From the cell containing the given text, extract its center point as (X, Y) coordinate. 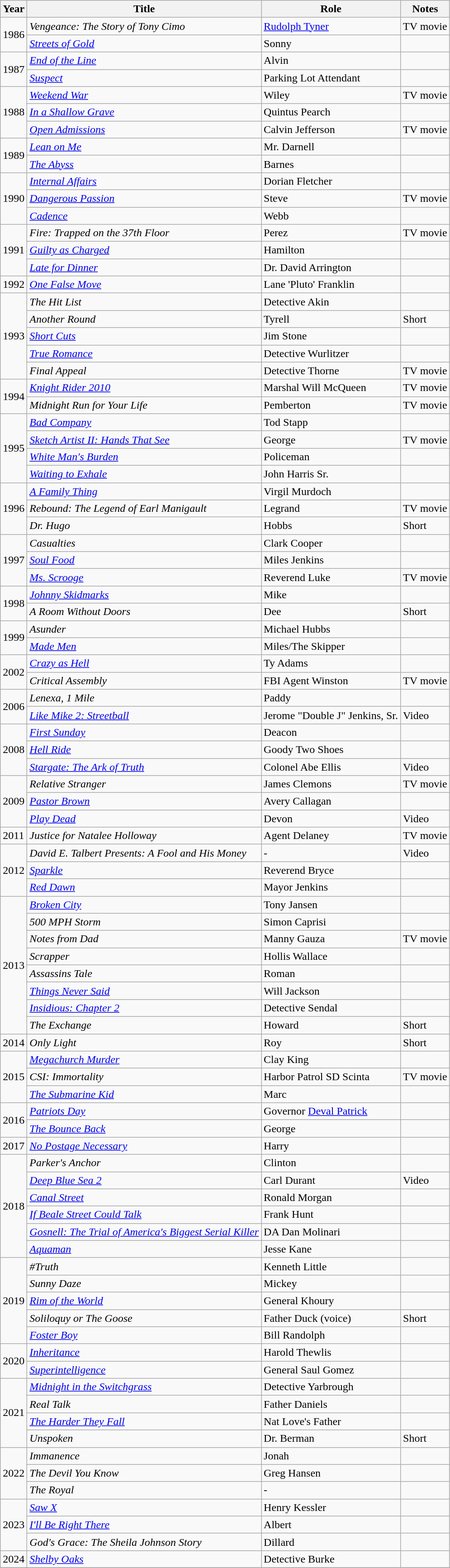
Paddy (331, 698)
Insidious: Chapter 2 (144, 1008)
2022 (14, 1473)
The Exchange (144, 1025)
Webb (331, 216)
Ms. Scrooge (144, 577)
Notes (425, 9)
Jim Stone (331, 336)
Open Admissions (144, 129)
Sketch Artist II: Hands That See (144, 439)
Marshal Will McQueen (331, 388)
Asunder (144, 629)
General Saul Gomez (331, 1370)
Casualties (144, 543)
DA Dan Molinari (331, 1232)
Another Round (144, 319)
God's Grace: The Sheila Johnson Story (144, 1542)
Carl Durant (331, 1180)
Clinton (331, 1163)
Final Appeal (144, 371)
Jerome "Double J" Jenkins, Sr. (331, 715)
Mickey (331, 1283)
Clay King (331, 1060)
Sparkle (144, 870)
Notes from Dad (144, 939)
Year (14, 9)
Weekend War (144, 95)
Harold Thewlis (331, 1353)
Avery Callagan (331, 801)
White Man's Burden (144, 457)
Late for Dinner (144, 267)
Calvin Jefferson (331, 129)
Lenexa, 1 Mile (144, 698)
Real Talk (144, 1404)
The Harder They Fall (144, 1421)
Detective Burke (331, 1559)
Play Dead (144, 819)
The Abyss (144, 164)
Lane 'Pluto' Franklin (331, 285)
Things Never Said (144, 991)
1987 (14, 69)
Harry (331, 1146)
Henry Kessler (331, 1507)
1994 (14, 396)
1993 (14, 336)
In a Shallow Grave (144, 112)
Detective Thorne (331, 371)
2012 (14, 870)
2008 (14, 749)
2017 (14, 1146)
Tod Stapp (331, 422)
Wiley (331, 95)
Made Men (144, 646)
Bad Company (144, 422)
Quintus Pearch (331, 112)
If Beale Street Could Talk (144, 1215)
Bill Randolph (331, 1335)
Hobbs (331, 526)
The Submarine Kid (144, 1094)
2023 (14, 1525)
2002 (14, 672)
A Family Thing (144, 491)
Rudolph Tyner (331, 26)
Barnes (331, 164)
Reverend Luke (331, 577)
Miles Jenkins (331, 560)
Detective Wurlitzer (331, 353)
Fire: Trapped on the 37th Floor (144, 233)
Hollis Wallace (331, 956)
Johnny Skidmarks (144, 595)
Red Dawn (144, 887)
Dr. Hugo (144, 526)
Dr. David Arrington (331, 267)
Detective Sendal (331, 1008)
Vengeance: The Story of Tony Cimo (144, 26)
Rim of the World (144, 1301)
2009 (14, 801)
Short Cuts (144, 336)
2019 (14, 1301)
2024 (14, 1559)
John Harris Sr. (331, 474)
Father Duck (voice) (331, 1318)
Howard (331, 1025)
2015 (14, 1077)
Guilty as Charged (144, 250)
2011 (14, 836)
Broken City (144, 905)
Devon (331, 819)
Policeman (331, 457)
Inheritance (144, 1353)
End of the Line (144, 61)
The Royal (144, 1490)
#Truth (144, 1266)
Albert (331, 1525)
Rebound: The Legend of Earl Manigault (144, 509)
Midnight Run for Your Life (144, 405)
The Hit List (144, 302)
FBI Agent Winston (331, 681)
2013 (14, 965)
1988 (14, 112)
Roman (331, 973)
Dorian Fletcher (331, 181)
The Devil You Know (144, 1473)
Greg Hansen (331, 1473)
Aquaman (144, 1249)
Clark Cooper (331, 543)
Harbor Patrol SD Scinta (331, 1077)
1991 (14, 250)
1989 (14, 155)
First Sunday (144, 732)
Father Daniels (331, 1404)
Ronald Morgan (331, 1197)
Detective Akin (331, 302)
Deacon (331, 732)
Knight Rider 2010 (144, 388)
Midnight in the Switchgrass (144, 1387)
2016 (14, 1120)
Perez (331, 233)
General Khoury (331, 1301)
Cadence (144, 216)
Alvin (331, 61)
Hamilton (331, 250)
Waiting to Exhale (144, 474)
1992 (14, 285)
Scrapper (144, 956)
Goody Two Shoes (331, 749)
Like Mike 2: Streetball (144, 715)
No Postage Necessary (144, 1146)
Sonny (331, 43)
2021 (14, 1413)
Jesse Kane (331, 1249)
Pastor Brown (144, 801)
Frank Hunt (331, 1215)
Dillard (331, 1542)
Immanence (144, 1456)
Gosnell: The Trial of America's Biggest Serial Killer (144, 1232)
Assassins Tale (144, 973)
Steve (331, 198)
Mayor Jenkins (331, 887)
Suspect (144, 78)
500 MPH Storm (144, 922)
Soliloquy or The Goose (144, 1318)
1986 (14, 35)
Dangerous Passion (144, 198)
I'll Be Right There (144, 1525)
Unspoken (144, 1439)
1998 (14, 603)
Foster Boy (144, 1335)
Relative Stranger (144, 784)
Crazy as Hell (144, 663)
Marc (331, 1094)
One False Move (144, 285)
Tony Jansen (331, 905)
Canal Street (144, 1197)
Lean on Me (144, 147)
2020 (14, 1361)
Agent Delaney (331, 836)
Deep Blue Sea 2 (144, 1180)
2014 (14, 1042)
Manny Gauza (331, 939)
Only Light (144, 1042)
2018 (14, 1206)
Will Jackson (331, 991)
Detective Yarbrough (331, 1387)
Saw X (144, 1507)
A Room Without Doors (144, 612)
Reverend Bryce (331, 870)
Governor Deval Patrick (331, 1111)
The Bounce Back (144, 1129)
Kenneth Little (331, 1266)
Pemberton (331, 405)
David E. Talbert Presents: A Fool and His Money (144, 853)
Parker's Anchor (144, 1163)
2006 (14, 706)
Streets of Gold (144, 43)
Patriots Day (144, 1111)
Internal Affairs (144, 181)
Legrand (331, 509)
Sunny Daze (144, 1283)
CSI: Immortality (144, 1077)
Roy (331, 1042)
Tyrell (331, 319)
Critical Assembly (144, 681)
Dee (331, 612)
Michael Hubbs (331, 629)
1996 (14, 508)
Mr. Darnell (331, 147)
Shelby Oaks (144, 1559)
Simon Caprisi (331, 922)
Justice for Natalee Holloway (144, 836)
Dr. Berman (331, 1439)
Hell Ride (144, 749)
Parking Lot Attendant (331, 78)
Role (331, 9)
James Clemons (331, 784)
1990 (14, 198)
Nat Love's Father (331, 1421)
1997 (14, 560)
1999 (14, 638)
Jonah (331, 1456)
Colonel Abe Ellis (331, 767)
1995 (14, 448)
Title (144, 9)
Virgil Murdoch (331, 491)
True Romance (144, 353)
Soul Food (144, 560)
Megachurch Murder (144, 1060)
Mike (331, 595)
Superintelligence (144, 1370)
Stargate: The Ark of Truth (144, 767)
Ty Adams (331, 663)
Miles/The Skipper (331, 646)
